Return the [x, y] coordinate for the center point of the cell that contains the specified text.  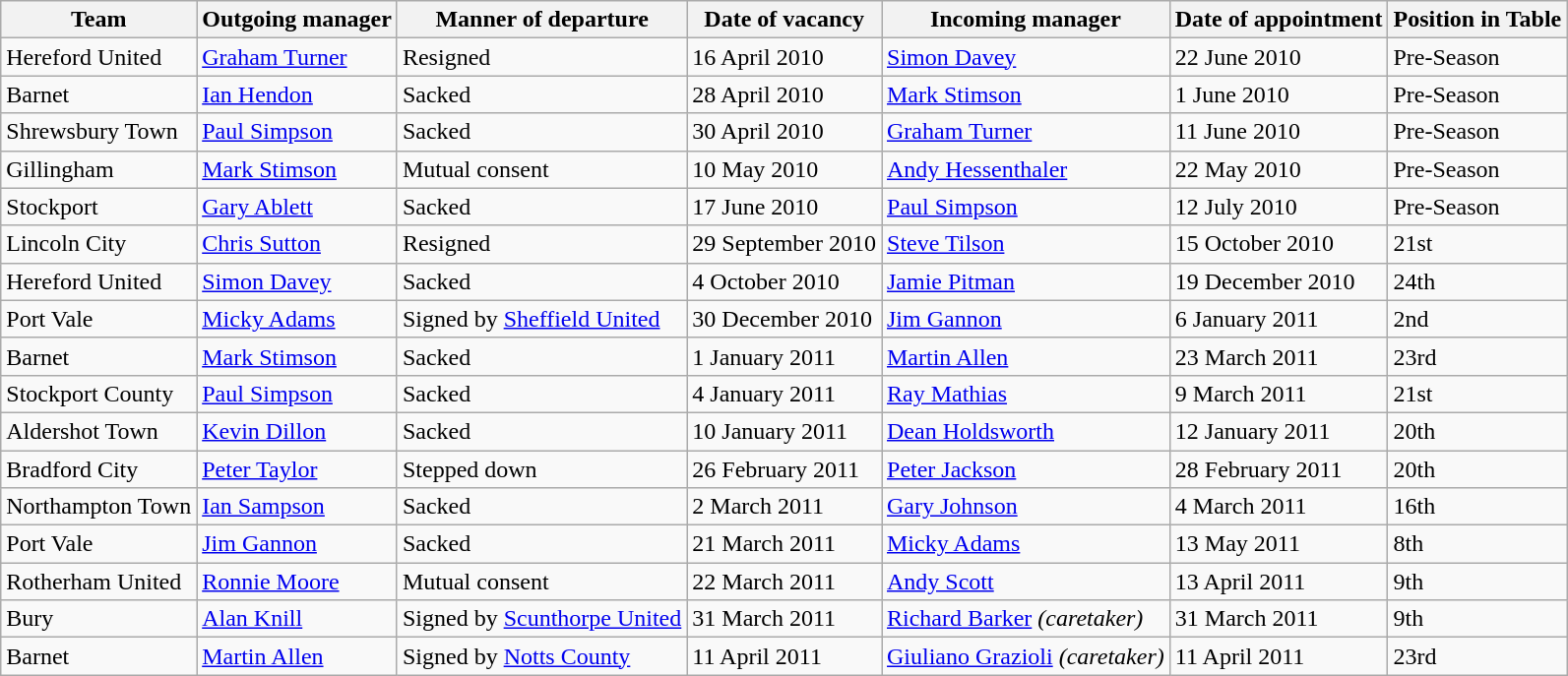
Date of vacancy [784, 20]
10 May 2010 [784, 169]
9 March 2011 [1279, 394]
Outgoing manager [297, 20]
Rotherham United [98, 582]
22 March 2011 [784, 582]
Chris Sutton [297, 244]
28 April 2010 [784, 94]
Lincoln City [98, 244]
Ian Hendon [297, 94]
4 January 2011 [784, 394]
11 June 2010 [1279, 132]
29 September 2010 [784, 244]
8th [1477, 544]
13 April 2011 [1279, 582]
Kevin Dillon [297, 431]
10 January 2011 [784, 431]
Stockport [98, 207]
Jamie Pitman [1026, 281]
16 April 2010 [784, 57]
1 June 2010 [1279, 94]
15 October 2010 [1279, 244]
Gillingham [98, 169]
Northampton Town [98, 507]
Signed by Sheffield United [541, 319]
Incoming manager [1026, 20]
28 February 2011 [1279, 469]
12 January 2011 [1279, 431]
12 July 2010 [1279, 207]
Alan Knill [297, 619]
Position in Table [1477, 20]
17 June 2010 [784, 207]
4 October 2010 [784, 281]
Ronnie Moore [297, 582]
22 June 2010 [1279, 57]
26 February 2011 [784, 469]
Steve Tilson [1026, 244]
1 January 2011 [784, 356]
22 May 2010 [1279, 169]
24th [1477, 281]
Stockport County [98, 394]
Richard Barker (caretaker) [1026, 619]
Peter Jackson [1026, 469]
30 December 2010 [784, 319]
19 December 2010 [1279, 281]
Gary Johnson [1026, 507]
Dean Holdsworth [1026, 431]
Stepped down [541, 469]
13 May 2011 [1279, 544]
6 January 2011 [1279, 319]
Signed by Scunthorpe United [541, 619]
2 March 2011 [784, 507]
Bradford City [98, 469]
23 March 2011 [1279, 356]
Team [98, 20]
21 March 2011 [784, 544]
Ian Sampson [297, 507]
Ray Mathias [1026, 394]
Gary Ablett [297, 207]
Date of appointment [1279, 20]
Bury [98, 619]
4 March 2011 [1279, 507]
Aldershot Town [98, 431]
Manner of departure [541, 20]
Shrewsbury Town [98, 132]
16th [1477, 507]
30 April 2010 [784, 132]
Andy Hessenthaler [1026, 169]
Peter Taylor [297, 469]
Giuliano Grazioli (caretaker) [1026, 656]
Signed by Notts County [541, 656]
2nd [1477, 319]
Andy Scott [1026, 582]
